Pinpoint the cell where the given text exists, returning its [x, y] midpoint coordinate. 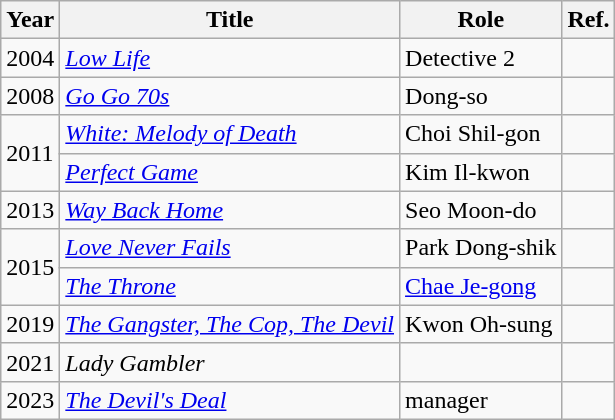
Seo Moon-do [481, 210]
Title [230, 20]
Love Never Fails [230, 248]
The Throne [230, 286]
Park Dong-shik [481, 248]
Kim Il-kwon [481, 172]
2023 [30, 400]
2015 [30, 267]
Lady Gambler [230, 362]
Go Go 70s [230, 96]
2021 [30, 362]
The Devil's Deal [230, 400]
2013 [30, 210]
2008 [30, 96]
Low Life [230, 58]
The Gangster, The Cop, The Devil [230, 324]
White: Melody of Death [230, 134]
2011 [30, 153]
Chae Je-gong [481, 286]
Dong-so [481, 96]
manager [481, 400]
Year [30, 20]
Kwon Oh-sung [481, 324]
Role [481, 20]
Choi Shil-gon [481, 134]
Detective 2 [481, 58]
Way Back Home [230, 210]
2004 [30, 58]
2019 [30, 324]
Perfect Game [230, 172]
Ref. [588, 20]
